Find where the given text appears and provide that cell's center as (X, Y) coordinate. 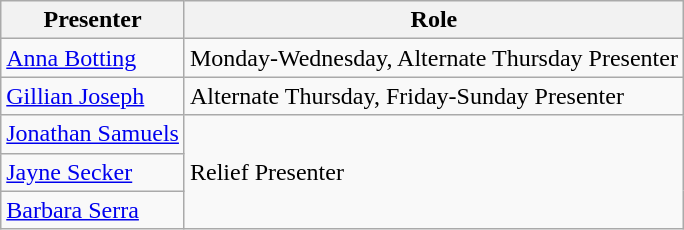
Monday-Wednesday, Alternate Thursday Presenter (434, 58)
Alternate Thursday, Friday-Sunday Presenter (434, 96)
Jonathan Samuels (93, 134)
Jayne Secker (93, 172)
Relief Presenter (434, 172)
Role (434, 20)
Barbara Serra (93, 210)
Presenter (93, 20)
Gillian Joseph (93, 96)
Anna Botting (93, 58)
